Extract the [x, y] coordinate from the center of the cell holding the provided text.  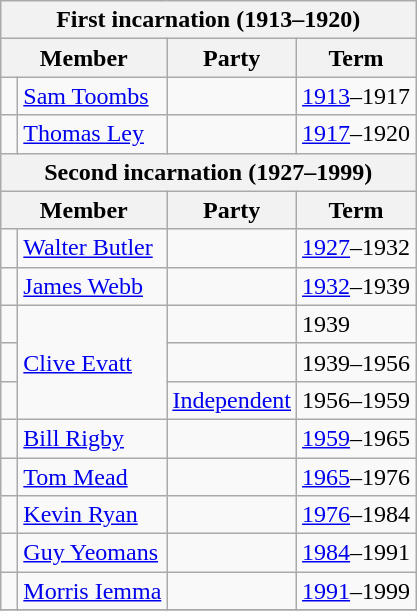
Bill Rigby [92, 438]
Second incarnation (1927–1999) [208, 172]
1959–1965 [356, 438]
1976–1984 [356, 515]
1927–1932 [356, 248]
James Webb [92, 286]
1991–1999 [356, 591]
1932–1939 [356, 286]
Sam Toombs [92, 96]
Tom Mead [92, 477]
1984–1991 [356, 553]
1939 [356, 324]
1917–1920 [356, 134]
Walter Butler [92, 248]
1939–1956 [356, 362]
1913–1917 [356, 96]
Thomas Ley [92, 134]
Kevin Ryan [92, 515]
First incarnation (1913–1920) [208, 20]
1965–1976 [356, 477]
1956–1959 [356, 400]
Guy Yeomans [92, 553]
Clive Evatt [92, 362]
Independent [232, 400]
Morris Iemma [92, 591]
